From the cell containing the given text, extract its center point as (X, Y) coordinate. 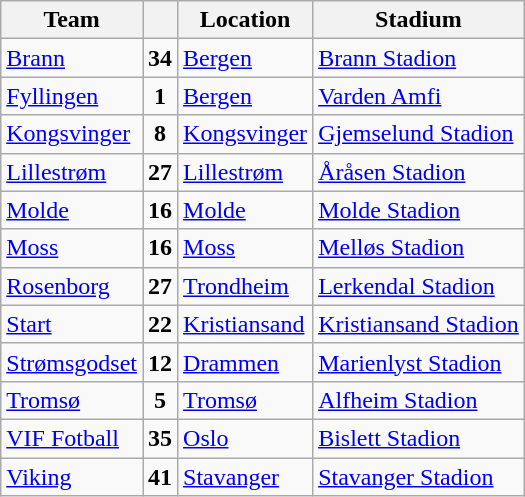
Strømsgodset (72, 362)
Stadium (419, 20)
VIF Fotball (72, 438)
22 (160, 324)
Fyllingen (72, 96)
Marienlyst Stadion (419, 362)
Team (72, 20)
Kristiansand Stadion (419, 324)
Start (72, 324)
Viking (72, 477)
Gjemselund Stadion (419, 134)
Melløs Stadion (419, 248)
Molde Stadion (419, 210)
Trondheim (246, 286)
Lerkendal Stadion (419, 286)
Bislett Stadion (419, 438)
8 (160, 134)
Åråsen Stadion (419, 172)
1 (160, 96)
Location (246, 20)
5 (160, 400)
12 (160, 362)
Varden Amfi (419, 96)
Rosenborg (72, 286)
Kristiansand (246, 324)
Oslo (246, 438)
34 (160, 58)
35 (160, 438)
Stavanger (246, 477)
Brann Stadion (419, 58)
41 (160, 477)
Drammen (246, 362)
Brann (72, 58)
Alfheim Stadion (419, 400)
Stavanger Stadion (419, 477)
